Output the (x, y) coordinate of the center of the cell containing the given text.  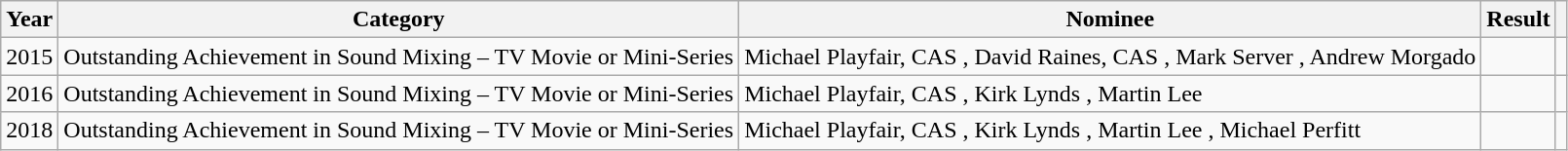
Nominee (1110, 19)
Michael Playfair, CAS , David Raines, CAS , Mark Server , Andrew Morgado (1110, 57)
Michael Playfair, CAS , Kirk Lynds , Martin Lee (1110, 94)
2015 (29, 57)
Result (1518, 19)
2016 (29, 94)
2018 (29, 131)
Category (399, 19)
Michael Playfair, CAS , Kirk Lynds , Martin Lee , Michael Perfitt (1110, 131)
Year (29, 19)
